Return the (x, y) coordinate for the center point of the cell that contains the specified text.  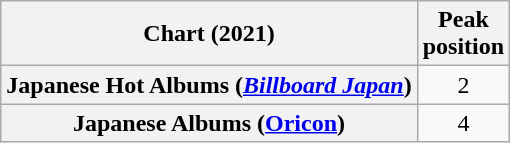
Japanese Hot Albums (Billboard Japan) (209, 85)
4 (463, 123)
Chart (2021) (209, 34)
Japanese Albums (Oricon) (209, 123)
Peakposition (463, 34)
2 (463, 85)
